Extract the (x, y) coordinate from the center of the cell holding the provided text.  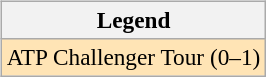
Legend (133, 20)
ATP Challenger Tour (0–1) (133, 57)
